Find where the given text appears and provide that cell's center as (X, Y) coordinate. 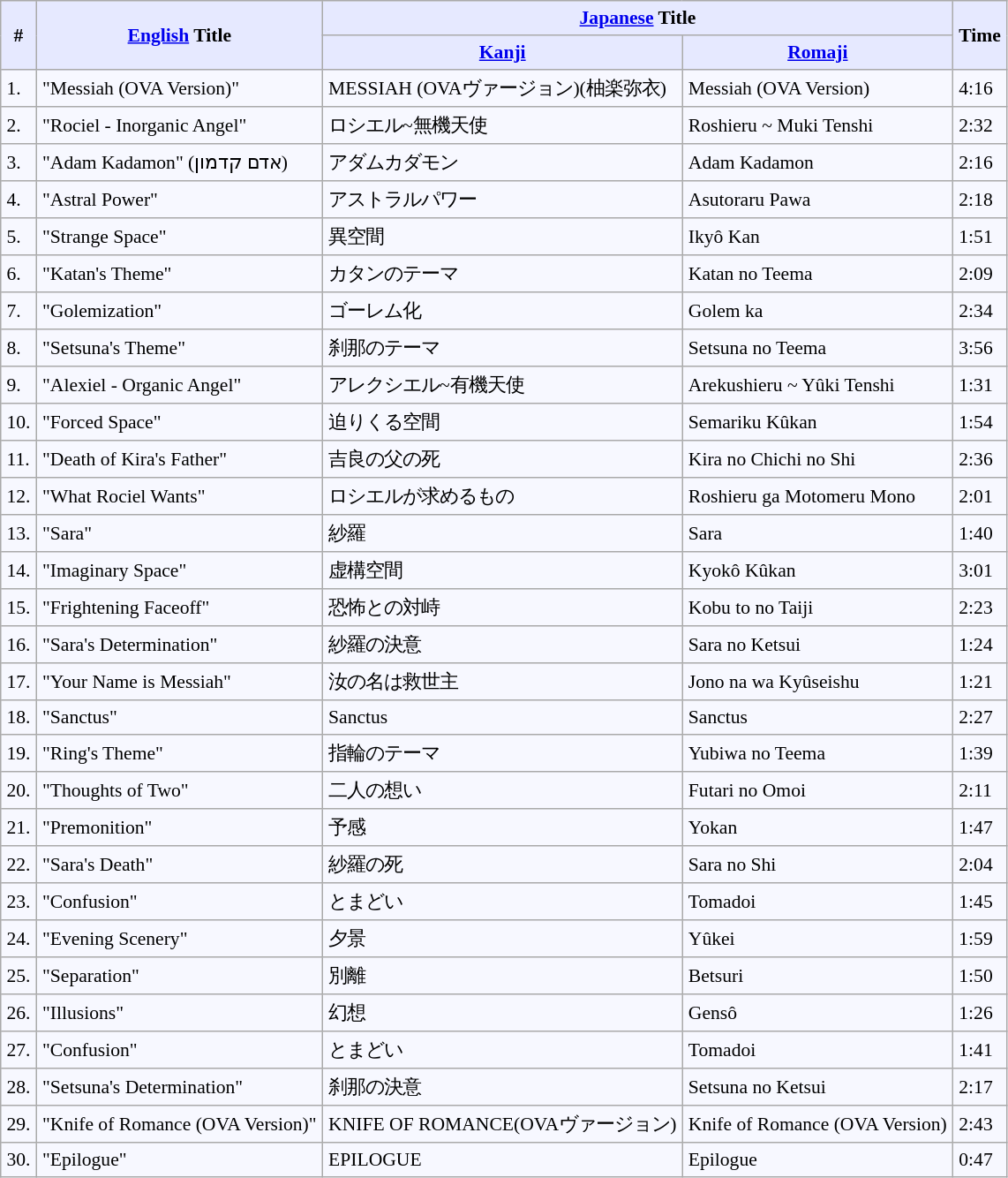
"Frightening Faceoff" (179, 608)
28. (19, 1087)
1:26 (980, 1013)
2:16 (980, 162)
Yûkei (817, 939)
アダムカダモン (502, 162)
Asutoraru Pawa (817, 200)
2:36 (980, 459)
"Strange Space" (179, 237)
5. (19, 237)
1:51 (980, 237)
1:31 (980, 385)
二人の想い (502, 790)
"Messiah (OVA Version)" (179, 88)
恐怖との対峙 (502, 608)
幻想 (502, 1013)
2:23 (980, 608)
MESSIAH (OVAヴァージョン)(柚楽弥衣) (502, 88)
Knife of Romance (OVA Version) (817, 1124)
15. (19, 608)
ゴーレム化 (502, 311)
1:24 (980, 645)
虚構空間 (502, 570)
"Sara's Death" (179, 865)
4:16 (980, 88)
Kanji (502, 53)
"Astral Power" (179, 200)
吉良の父の死 (502, 459)
1:45 (980, 902)
アレクシエル~有機天使 (502, 385)
Time (980, 35)
1:40 (980, 533)
指輪のテーマ (502, 753)
9. (19, 385)
紗羅 (502, 533)
1:21 (980, 682)
2:17 (980, 1087)
Jono na wa Kyûseishu (817, 682)
ロシエル~無機天使 (502, 125)
13. (19, 533)
19. (19, 753)
Golem ka (817, 311)
"Premonition" (179, 827)
18. (19, 717)
"Setsuna's Theme" (179, 348)
"Imaginary Space" (179, 570)
"Sara" (179, 533)
"Illusions" (179, 1013)
"Sara's Determination" (179, 645)
迫りくる空間 (502, 422)
刹那のテーマ (502, 348)
# (19, 35)
20. (19, 790)
"Adam Kadamon" (אדם קדמון) (179, 162)
アストラルパワー (502, 200)
EPILOGUE (502, 1160)
2:18 (980, 200)
Roshieru ga Motomeru Mono (817, 496)
Ikyô Kan (817, 237)
"Your Name is Messiah" (179, 682)
1:50 (980, 976)
"Sanctus" (179, 717)
1:54 (980, 422)
4. (19, 200)
"Thoughts of Two" (179, 790)
2:34 (980, 311)
別離 (502, 976)
English Title (179, 35)
Katan no Teema (817, 274)
Kira no Chichi no Shi (817, 459)
"Separation" (179, 976)
22. (19, 865)
Arekushieru ~ Yûki Tenshi (817, 385)
"What Rociel Wants" (179, 496)
Setsuna no Ketsui (817, 1087)
KNIFE OF ROMANCE(OVAヴァージョン) (502, 1124)
2:43 (980, 1124)
"Setsuna's Determination" (179, 1087)
Futari no Omoi (817, 790)
1:39 (980, 753)
"Death of Kira's Father" (179, 459)
1:47 (980, 827)
2:11 (980, 790)
8. (19, 348)
Sara no Ketsui (817, 645)
"Evening Scenery" (179, 939)
0:47 (980, 1160)
Kyokô Kûkan (817, 570)
Yubiwa no Teema (817, 753)
23. (19, 902)
16. (19, 645)
"Rociel - Inorganic Angel" (179, 125)
Messiah (OVA Version) (817, 88)
Sara no Shi (817, 865)
Sara (817, 533)
2:01 (980, 496)
11. (19, 459)
2:09 (980, 274)
21. (19, 827)
"Ring's Theme" (179, 753)
1:59 (980, 939)
14. (19, 570)
1. (19, 88)
1:41 (980, 1050)
ロシエルが求めるもの (502, 496)
Gensô (817, 1013)
27. (19, 1050)
17. (19, 682)
Setsuna no Teema (817, 348)
Roshieru ~ Muki Tenshi (817, 125)
6. (19, 274)
Epilogue (817, 1160)
2:04 (980, 865)
予感 (502, 827)
Romaji (817, 53)
"Epilogue" (179, 1160)
"Knife of Romance (OVA Version)" (179, 1124)
24. (19, 939)
2:32 (980, 125)
3. (19, 162)
カタンのテーマ (502, 274)
"Golemization" (179, 311)
紗羅の死 (502, 865)
Betsuri (817, 976)
夕景 (502, 939)
Adam Kadamon (817, 162)
3:01 (980, 570)
12. (19, 496)
Kobu to no Taiji (817, 608)
2. (19, 125)
汝の名は救世主 (502, 682)
7. (19, 311)
刹那の決意 (502, 1087)
10. (19, 422)
Yokan (817, 827)
"Alexiel - Organic Angel" (179, 385)
29. (19, 1124)
26. (19, 1013)
"Forced Space" (179, 422)
異空間 (502, 237)
30. (19, 1160)
2:27 (980, 717)
Japanese Title (637, 18)
3:56 (980, 348)
"Katan's Theme" (179, 274)
25. (19, 976)
Semariku Kûkan (817, 422)
紗羅の決意 (502, 645)
